Identify which cell holds the provided text, then report its [x, y] central coordinate. 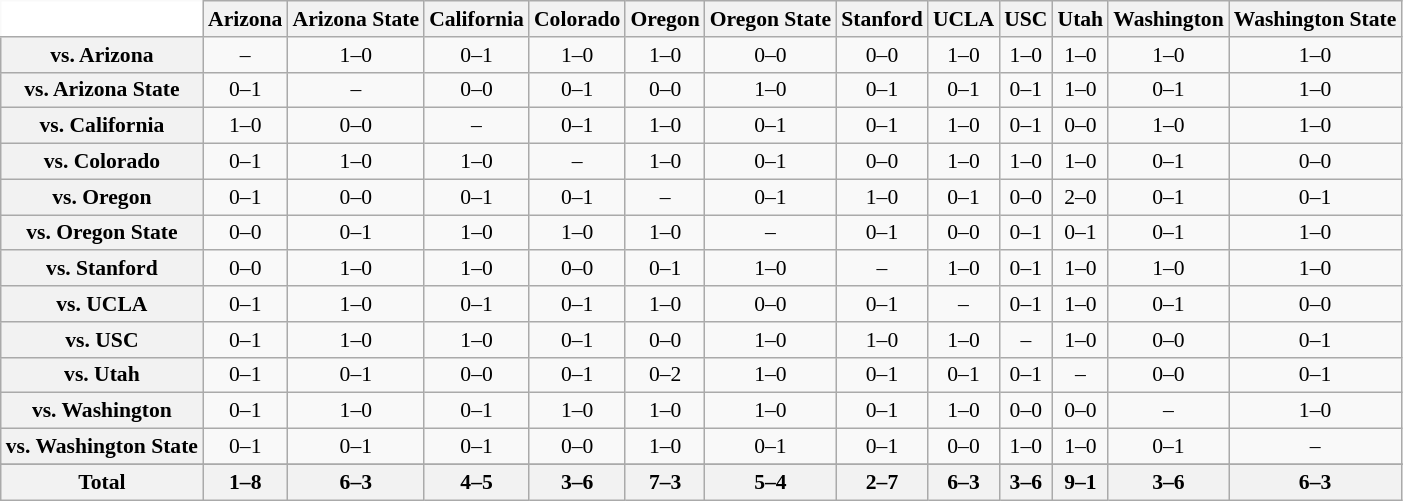
4–5 [476, 482]
USC [1026, 19]
vs. UCLA [102, 304]
vs. Washington [102, 411]
5–4 [770, 482]
Total [102, 482]
vs. Arizona [102, 55]
2–0 [1080, 197]
vs. California [102, 126]
California [476, 19]
vs. Washington State [102, 447]
vs. Utah [102, 375]
vs. Oregon [102, 197]
vs. Oregon State [102, 233]
Oregon [664, 19]
Arizona [245, 19]
Oregon State [770, 19]
0–2 [664, 375]
vs. USC [102, 340]
9–1 [1080, 482]
Colorado [577, 19]
vs. Colorado [102, 162]
Stanford [882, 19]
2–7 [882, 482]
vs. Arizona State [102, 90]
7–3 [664, 482]
Washington State [1316, 19]
vs. Stanford [102, 269]
Arizona State [356, 19]
Washington [1168, 19]
Utah [1080, 19]
UCLA [964, 19]
1–8 [245, 482]
